Extract the (X, Y) coordinate from the center of the cell holding the provided text.  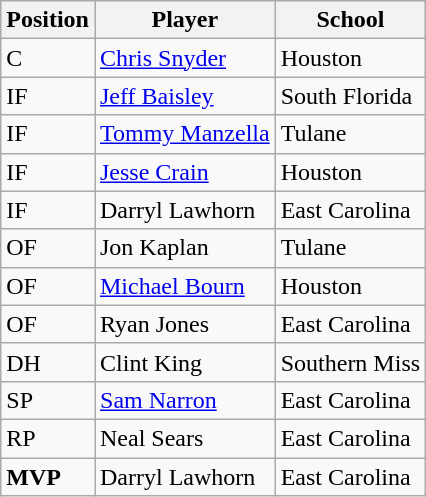
C (48, 58)
Position (48, 20)
South Florida (350, 96)
Tommy Manzella (184, 134)
Clint King (184, 362)
Michael Bourn (184, 286)
Ryan Jones (184, 324)
Neal Sears (184, 438)
Jesse Crain (184, 172)
Sam Narron (184, 400)
Jeff Baisley (184, 96)
RP (48, 438)
Player (184, 20)
SP (48, 400)
Southern Miss (350, 362)
School (350, 20)
DH (48, 362)
Chris Snyder (184, 58)
MVP (48, 477)
Jon Kaplan (184, 248)
